Identify which cell holds the provided text, then report its [x, y] central coordinate. 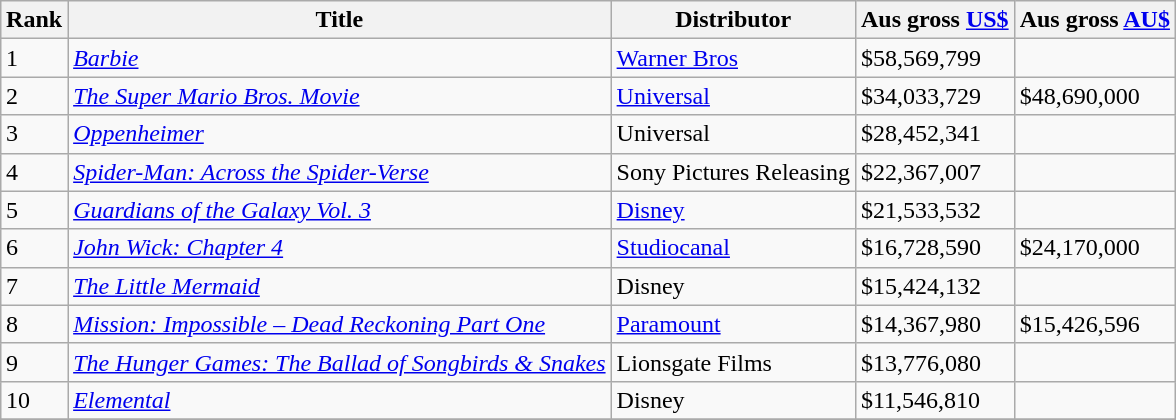
1 [34, 58]
$48,690,000 [1094, 96]
6 [34, 248]
The Hunger Games: The Ballad of Songbirds & Snakes [340, 362]
$34,033,729 [934, 96]
The Little Mermaid [340, 286]
Studiocanal [733, 248]
4 [34, 172]
$58,569,799 [934, 58]
Spider-Man: Across the Spider-Verse [340, 172]
9 [34, 362]
Title [340, 20]
$13,776,080 [934, 362]
Barbie [340, 58]
$14,367,980 [934, 324]
Distributor [733, 20]
Sony Pictures Releasing [733, 172]
2 [34, 96]
$15,426,596 [1094, 324]
$15,424,132 [934, 286]
7 [34, 286]
$16,728,590 [934, 248]
Guardians of the Galaxy Vol. 3 [340, 210]
8 [34, 324]
The Super Mario Bros. Movie [340, 96]
Oppenheimer [340, 134]
5 [34, 210]
3 [34, 134]
Aus gross US$ [934, 20]
$21,533,532 [934, 210]
John Wick: Chapter 4 [340, 248]
$22,367,007 [934, 172]
Mission: Impossible – Dead Reckoning Part One [340, 324]
10 [34, 400]
Elemental [340, 400]
Rank [34, 20]
Warner Bros [733, 58]
Paramount [733, 324]
$11,546,810 [934, 400]
Aus gross AU$ [1094, 20]
$28,452,341 [934, 134]
Lionsgate Films [733, 362]
$24,170,000 [1094, 248]
